Capture the cell that displays the provided text and extract its (x, y) central coordinate. 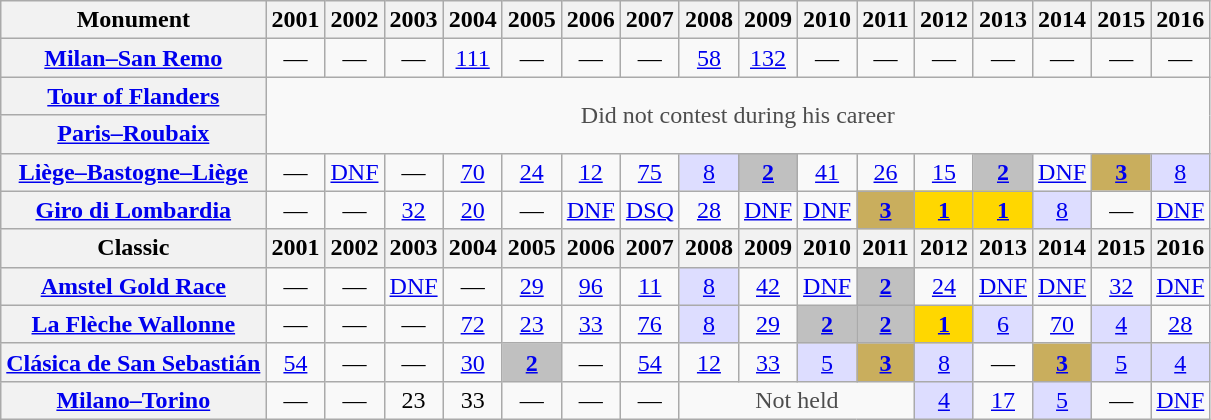
75 (650, 172)
132 (768, 58)
6 (1002, 324)
Classic (134, 248)
Clásica de San Sebastián (134, 362)
30 (472, 362)
111 (472, 58)
Tour of Flanders (134, 96)
17 (1002, 400)
Giro di Lombardia (134, 210)
Paris–Roubaix (134, 134)
96 (590, 286)
Amstel Gold Race (134, 286)
76 (650, 324)
Milano–Torino (134, 400)
11 (650, 286)
La Flèche Wallonne (134, 324)
15 (944, 172)
Monument (134, 20)
58 (708, 58)
20 (472, 210)
Milan–San Remo (134, 58)
Did not contest during his career (738, 115)
41 (828, 172)
DSQ (650, 210)
Not held (796, 400)
72 (472, 324)
26 (886, 172)
Liège–Bastogne–Liège (134, 172)
42 (768, 286)
